Output the (X, Y) coordinate of the center of the cell containing the given text.  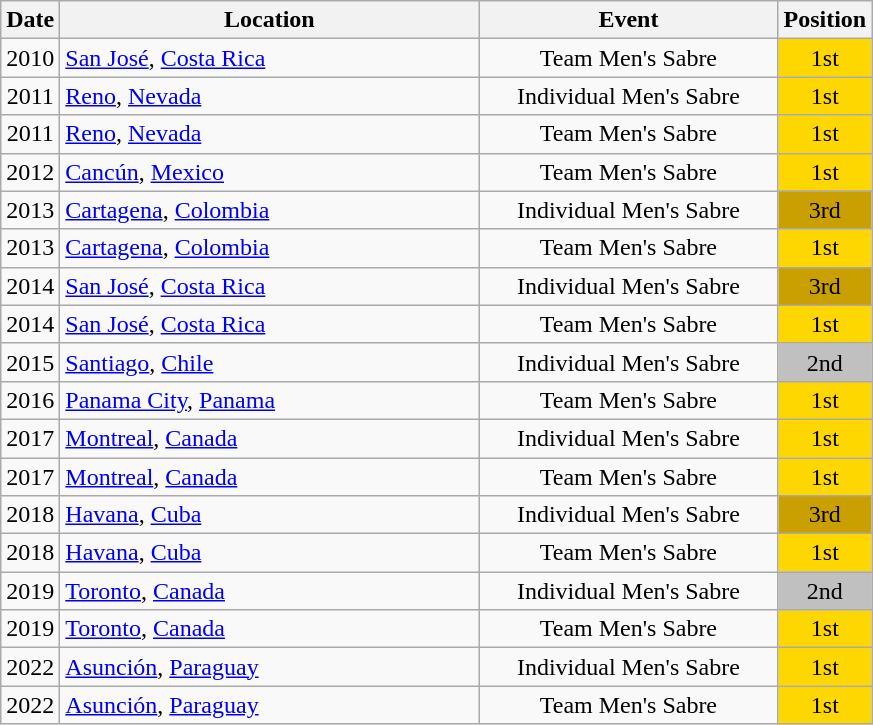
Position (825, 20)
Panama City, Panama (270, 400)
2012 (30, 172)
Cancún, Mexico (270, 172)
2016 (30, 400)
2010 (30, 58)
Event (628, 20)
Location (270, 20)
2015 (30, 362)
Santiago, Chile (270, 362)
Date (30, 20)
